Search for the cell housing the specified text and yield its (X, Y) center coordinate. 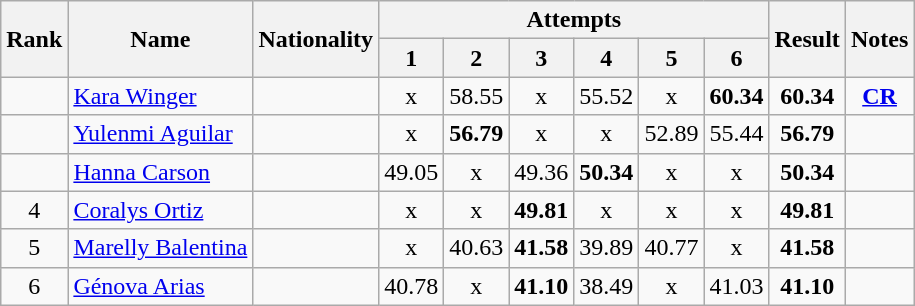
Kara Winger (160, 96)
Rank (34, 39)
Hanna Carson (160, 172)
39.89 (606, 248)
49.36 (542, 172)
Nationality (316, 39)
2 (476, 58)
3 (542, 58)
58.55 (476, 96)
Name (160, 39)
41.03 (736, 286)
40.63 (476, 248)
Marelly Balentina (160, 248)
55.52 (606, 96)
40.77 (672, 248)
Coralys Ortiz (160, 210)
Yulenmi Aguilar (160, 134)
Result (807, 39)
40.78 (412, 286)
38.49 (606, 286)
52.89 (672, 134)
Génova Arias (160, 286)
1 (412, 58)
Notes (879, 39)
CR (879, 96)
49.05 (412, 172)
Attempts (574, 20)
55.44 (736, 134)
